For the text-containing cell, return its midpoint in (x, y) coordinate format. 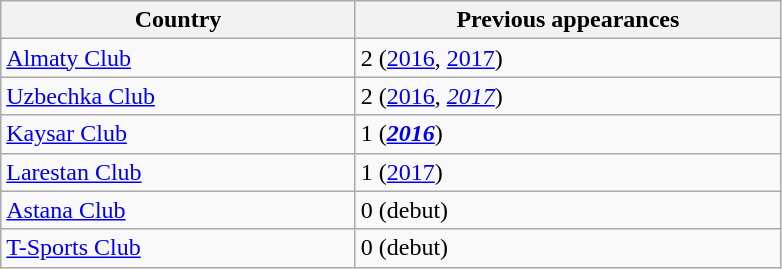
Kaysar Club (178, 134)
1 (2016) (568, 134)
T-Sports Club (178, 248)
Astana Club (178, 210)
Country (178, 20)
Almaty Club (178, 58)
Uzbechka Club (178, 96)
Larestan Club (178, 172)
1 (2017) (568, 172)
Previous appearances (568, 20)
